Locate the cell with the specified text and output its [X, Y] center coordinate. 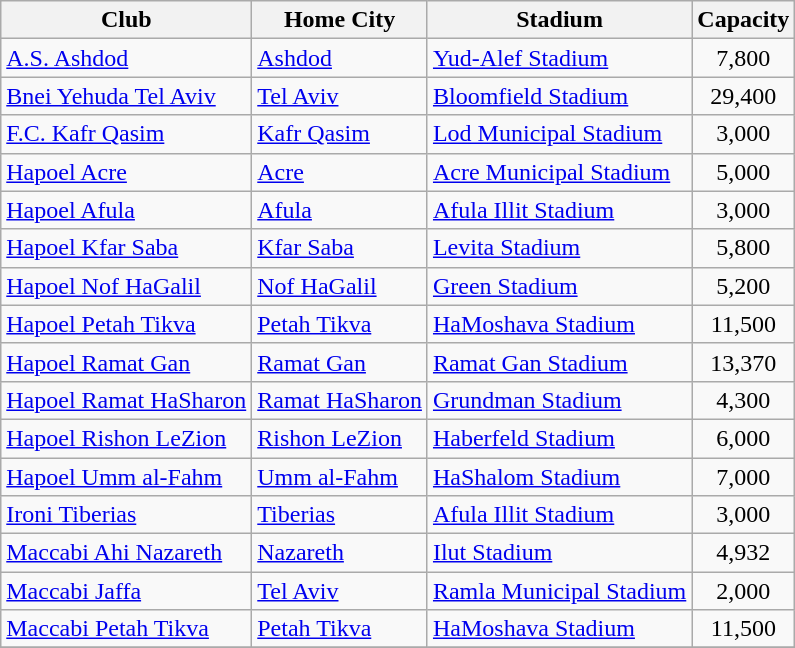
Yud-Alef Stadium [559, 58]
4,932 [744, 553]
Home City [340, 20]
2,000 [744, 591]
F.C. Kafr Qasim [126, 134]
Hapoel Kfar Saba [126, 248]
A.S. Ashdod [126, 58]
Hapoel Nof HaGalil [126, 286]
Bloomfield Stadium [559, 96]
5,800 [744, 248]
Hapoel Ramat Gan [126, 362]
Nazareth [340, 553]
Ilut Stadium [559, 553]
Maccabi Petah Tikva [126, 629]
Kfar Saba [340, 248]
Hapoel Acre [126, 172]
Ramat Gan Stadium [559, 362]
Acre Municipal Stadium [559, 172]
Hapoel Petah Tikva [126, 324]
Lod Municipal Stadium [559, 134]
7,800 [744, 58]
4,300 [744, 400]
Tiberias [340, 515]
Ramla Municipal Stadium [559, 591]
Maccabi Ahi Nazareth [126, 553]
Umm al-Fahm [340, 477]
Haberfeld Stadium [559, 438]
Capacity [744, 20]
Maccabi Jaffa [126, 591]
Ironi Tiberias [126, 515]
Stadium [559, 20]
Hapoel Ramat HaSharon [126, 400]
Ramat Gan [340, 362]
5,000 [744, 172]
Hapoel Afula [126, 210]
Club [126, 20]
Hapoel Rishon LeZion [126, 438]
Afula [340, 210]
29,400 [744, 96]
Bnei Yehuda Tel Aviv [126, 96]
Acre [340, 172]
HaShalom Stadium [559, 477]
Rishon LeZion [340, 438]
Nof HaGalil [340, 286]
5,200 [744, 286]
Ramat HaSharon [340, 400]
7,000 [744, 477]
13,370 [744, 362]
6,000 [744, 438]
Kafr Qasim [340, 134]
Grundman Stadium [559, 400]
Hapoel Umm al-Fahm [126, 477]
Green Stadium [559, 286]
Ashdod [340, 58]
Levita Stadium [559, 248]
